Detect which cell encompasses the target text, then output its (X, Y) center coordinate. 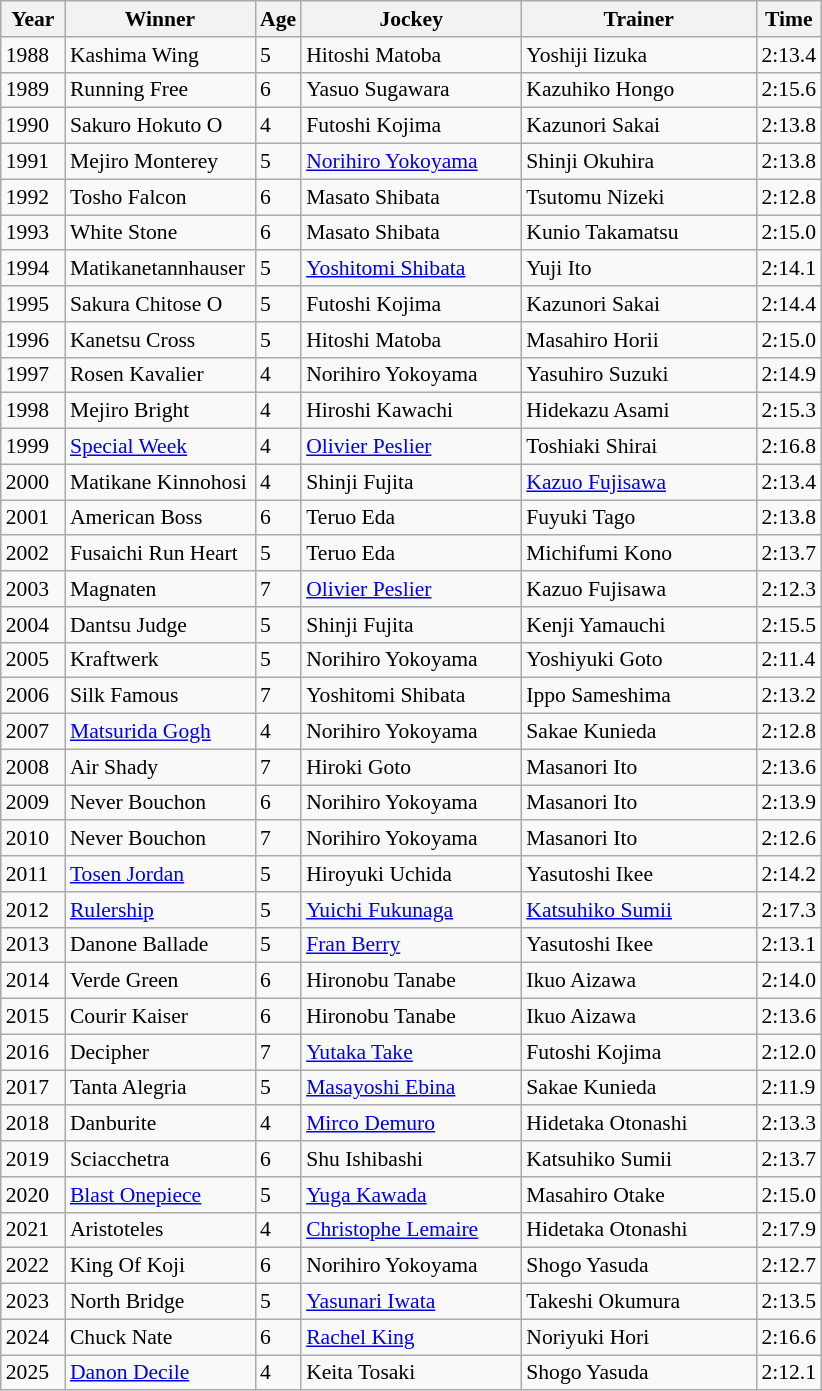
Hidekazu Asami (638, 411)
Time (788, 19)
Masahiro Horii (638, 340)
Yoshiji Iizuka (638, 55)
Toshiaki Shirai (638, 447)
2:14.4 (788, 304)
Verde Green (160, 981)
2008 (33, 767)
2018 (33, 1124)
2025 (33, 1373)
Michifumi Kono (638, 554)
2:13.5 (788, 1302)
2:14.1 (788, 269)
Tsutomu Nizeki (638, 197)
Yasuhiro Suzuki (638, 375)
2017 (33, 1088)
Air Shady (160, 767)
Takeshi Okumura (638, 1302)
White Stone (160, 233)
2013 (33, 945)
Kazuhiko Hongo (638, 90)
2020 (33, 1195)
Rosen Kavalier (160, 375)
Kraftwerk (160, 660)
2010 (33, 839)
Noriyuki Hori (638, 1337)
2:13.1 (788, 945)
2:14.0 (788, 981)
Courir Kaiser (160, 1017)
Matsurida Gogh (160, 732)
2:15.3 (788, 411)
Yasuo Sugawara (411, 90)
Decipher (160, 1052)
1997 (33, 375)
Year (33, 19)
2:12.6 (788, 839)
Yoshiyuki Goto (638, 660)
Jockey (411, 19)
Yuichi Fukunaga (411, 910)
2007 (33, 732)
Yuji Ito (638, 269)
King Of Koji (160, 1266)
Trainer (638, 19)
Silk Famous (160, 696)
Age (278, 19)
Chuck Nate (160, 1337)
2:12.7 (788, 1266)
Fusaichi Run Heart (160, 554)
American Boss (160, 518)
Aristoteles (160, 1230)
Danburite (160, 1124)
2:12.3 (788, 589)
2:15.6 (788, 90)
Yuga Kawada (411, 1195)
2:11.4 (788, 660)
2:13.9 (788, 803)
2022 (33, 1266)
2:16.6 (788, 1337)
2023 (33, 1302)
2:14.9 (788, 375)
Shu Ishibashi (411, 1159)
Winner (160, 19)
2001 (33, 518)
2003 (33, 589)
Hiroyuki Uchida (411, 874)
1989 (33, 90)
Christophe Lemaire (411, 1230)
2:11.9 (788, 1088)
1993 (33, 233)
2:15.5 (788, 625)
Tosho Falcon (160, 197)
Rachel King (411, 1337)
2009 (33, 803)
2016 (33, 1052)
2:12.1 (788, 1373)
1994 (33, 269)
Sciacchetra (160, 1159)
Fuyuki Tago (638, 518)
1999 (33, 447)
Kanetsu Cross (160, 340)
2015 (33, 1017)
Yutaka Take (411, 1052)
2014 (33, 981)
Tanta Alegria (160, 1088)
2012 (33, 910)
2021 (33, 1230)
2002 (33, 554)
2004 (33, 625)
Matikane Kinnohosi (160, 482)
Kenji Yamauchi (638, 625)
2019 (33, 1159)
Tosen Jordan (160, 874)
Yasunari Iwata (411, 1302)
Keita Tosaki (411, 1373)
2000 (33, 482)
Masahiro Otake (638, 1195)
Shinji Okuhira (638, 162)
Kunio Takamatsu (638, 233)
Hiroshi Kawachi (411, 411)
2:13.2 (788, 696)
Hiroki Goto (411, 767)
1992 (33, 197)
2:14.2 (788, 874)
2:17.3 (788, 910)
Ippo Sameshima (638, 696)
2005 (33, 660)
Dantsu Judge (160, 625)
Matikanetannhauser (160, 269)
Masayoshi Ebina (411, 1088)
Blast Onepiece (160, 1195)
Mejiro Monterey (160, 162)
Special Week (160, 447)
Danon Decile (160, 1373)
Fran Berry (411, 945)
Sakura Chitose O (160, 304)
Running Free (160, 90)
Mejiro Bright (160, 411)
Danone Ballade (160, 945)
2:16.8 (788, 447)
1998 (33, 411)
2:17.9 (788, 1230)
2011 (33, 874)
Mirco Demuro (411, 1124)
North Bridge (160, 1302)
1990 (33, 126)
2024 (33, 1337)
1991 (33, 162)
1996 (33, 340)
Sakuro Hokuto O (160, 126)
2006 (33, 696)
1988 (33, 55)
Magnaten (160, 589)
1995 (33, 304)
Rulership (160, 910)
Kashima Wing (160, 55)
2:13.3 (788, 1124)
2:12.0 (788, 1052)
